Return the [X, Y] coordinate for the center point of the cell that contains the specified text.  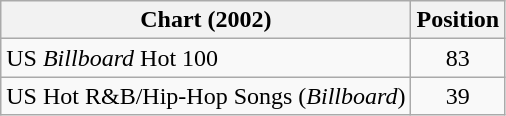
39 [458, 96]
83 [458, 58]
US Hot R&B/Hip-Hop Songs (Billboard) [206, 96]
Chart (2002) [206, 20]
Position [458, 20]
US Billboard Hot 100 [206, 58]
